Search for the cell housing the specified text and yield its (x, y) center coordinate. 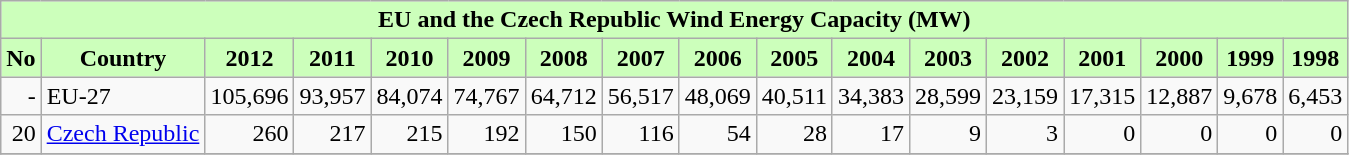
Country (123, 58)
1999 (1250, 58)
40,511 (794, 96)
48,069 (718, 96)
28,599 (948, 96)
105,696 (250, 96)
150 (564, 134)
2009 (486, 58)
2006 (718, 58)
Czech Republic (123, 134)
9 (948, 134)
54 (718, 134)
2002 (1026, 58)
1998 (1316, 58)
116 (640, 134)
EU and the Czech Republic Wind Energy Capacity (MW) (674, 20)
6,453 (1316, 96)
9,678 (1250, 96)
28 (794, 134)
No (21, 58)
217 (332, 134)
2011 (332, 58)
74,767 (486, 96)
93,957 (332, 96)
215 (410, 134)
EU-27 (123, 96)
3 (1026, 134)
84,074 (410, 96)
- (21, 96)
64,712 (564, 96)
17 (870, 134)
2008 (564, 58)
2007 (640, 58)
2000 (1180, 58)
260 (250, 134)
2005 (794, 58)
12,887 (1180, 96)
2003 (948, 58)
20 (21, 134)
34,383 (870, 96)
2012 (250, 58)
23,159 (1026, 96)
192 (486, 134)
2010 (410, 58)
17,315 (1102, 96)
56,517 (640, 96)
2004 (870, 58)
2001 (1102, 58)
